From the cell containing the given text, extract its center point as (X, Y) coordinate. 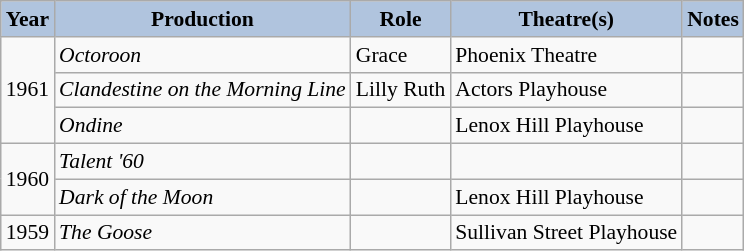
Sullivan Street Playhouse (566, 233)
Lilly Ruth (400, 90)
Phoenix Theatre (566, 55)
The Goose (202, 233)
Dark of the Moon (202, 197)
Ondine (202, 126)
Clandestine on the Morning Line (202, 90)
Role (400, 19)
Theatre(s) (566, 19)
Talent '60 (202, 162)
1961 (28, 90)
Octoroon (202, 55)
Year (28, 19)
Actors Playhouse (566, 90)
1959 (28, 233)
Production (202, 19)
Notes (713, 19)
1960 (28, 180)
Grace (400, 55)
